Search for the cell housing the specified text and yield its (x, y) center coordinate. 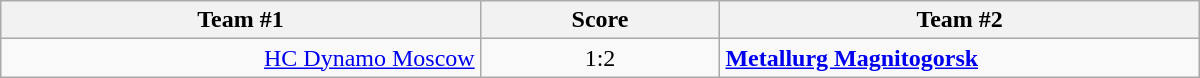
1:2 (600, 58)
HC Dynamo Moscow (240, 58)
Metallurg Magnitogorsk (960, 58)
Team #1 (240, 20)
Team #2 (960, 20)
Score (600, 20)
